Locate the cell with the specified text and output its [X, Y] center coordinate. 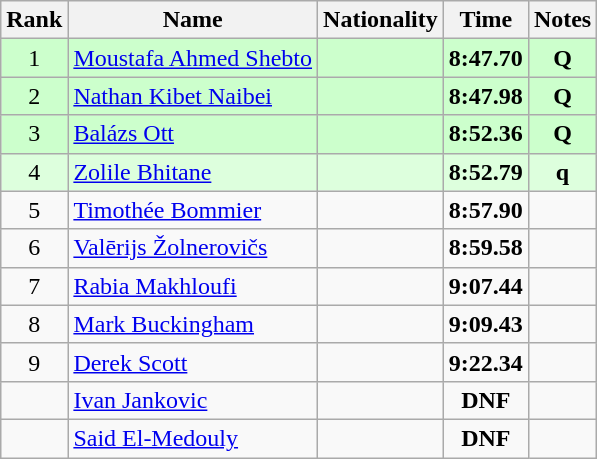
Rank [34, 20]
Balázs Ott [193, 134]
5 [34, 210]
Time [486, 20]
Notes [562, 20]
Nathan Kibet Naibei [193, 96]
3 [34, 134]
1 [34, 58]
6 [34, 248]
Zolile Bhitane [193, 172]
Rabia Makhloufi [193, 286]
8:57.90 [486, 210]
4 [34, 172]
Moustafa Ahmed Shebto [193, 58]
7 [34, 286]
8:52.36 [486, 134]
Derek Scott [193, 362]
9 [34, 362]
Nationality [381, 20]
8:47.70 [486, 58]
Name [193, 20]
Valērijs Žolnerovičs [193, 248]
Ivan Jankovic [193, 400]
Timothée Bommier [193, 210]
Said El-Medouly [193, 438]
8 [34, 324]
9:07.44 [486, 286]
2 [34, 96]
9:22.34 [486, 362]
8:59.58 [486, 248]
9:09.43 [486, 324]
Mark Buckingham [193, 324]
8:47.98 [486, 96]
q [562, 172]
8:52.79 [486, 172]
